Provide the (X, Y) coordinate of the cell's center where the given text is located.  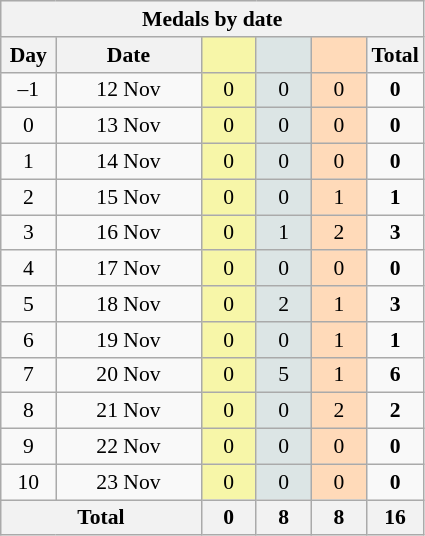
20 Nov (128, 375)
10 (28, 482)
–1 (28, 90)
15 Nov (128, 197)
9 (28, 447)
13 Nov (128, 126)
7 (28, 375)
22 Nov (128, 447)
18 Nov (128, 304)
4 (28, 269)
21 Nov (128, 411)
12 Nov (128, 90)
16 Nov (128, 233)
19 Nov (128, 340)
Medals by date (212, 19)
17 Nov (128, 269)
Date (128, 55)
23 Nov (128, 482)
16 (394, 518)
Day (28, 55)
14 Nov (128, 162)
